Find where the given text appears and provide that cell's center as [x, y] coordinate. 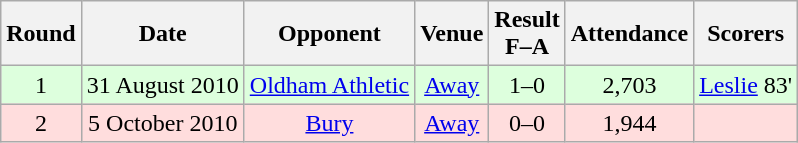
Opponent [329, 34]
1 [41, 85]
2 [41, 123]
Oldham Athletic [329, 85]
Date [162, 34]
0–0 [527, 123]
31 August 2010 [162, 85]
ResultF–A [527, 34]
2,703 [629, 85]
Bury [329, 123]
Venue [452, 34]
5 October 2010 [162, 123]
1–0 [527, 85]
Round [41, 34]
Leslie 83' [746, 85]
Scorers [746, 34]
1,944 [629, 123]
Attendance [629, 34]
